Output the [X, Y] coordinate of the center of the cell containing the given text.  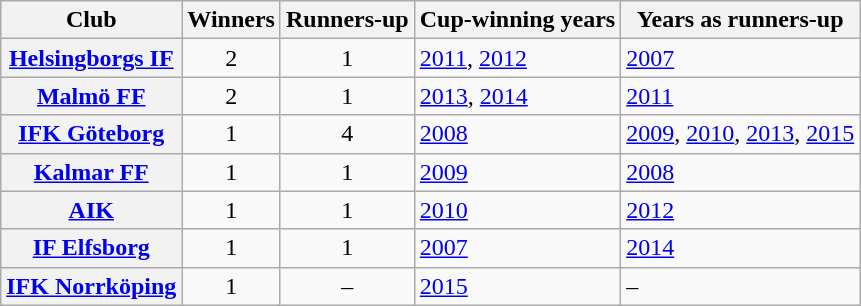
Helsingborgs IF [92, 58]
2012 [740, 210]
4 [347, 134]
Club [92, 20]
2014 [740, 248]
2009 [517, 172]
2011 [740, 96]
AIK [92, 210]
2013, 2014 [517, 96]
Kalmar FF [92, 172]
Malmö FF [92, 96]
2010 [517, 210]
IFK Göteborg [92, 134]
IF Elfsborg [92, 248]
2015 [517, 286]
2011, 2012 [517, 58]
IFK Norrköping [92, 286]
Runners-up [347, 20]
Years as runners-up [740, 20]
Cup-winning years [517, 20]
2009, 2010, 2013, 2015 [740, 134]
Winners [232, 20]
